Identify which cell holds the provided text, then report its [x, y] central coordinate. 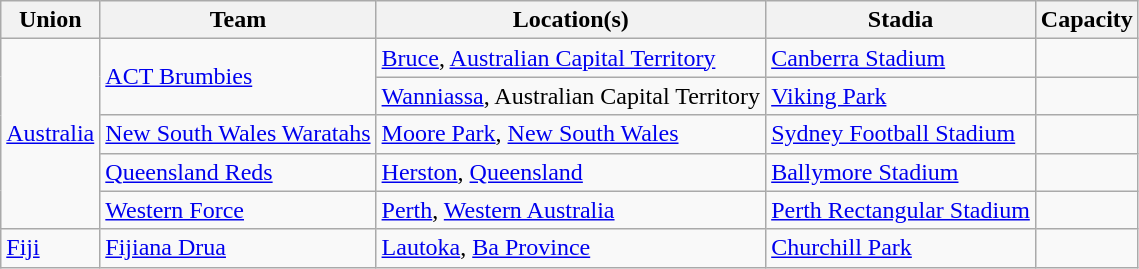
ACT Brumbies [238, 77]
Herston, Queensland [571, 172]
Union [50, 20]
Australia [50, 134]
Perth, Western Australia [571, 210]
Canberra Stadium [901, 58]
Lautoka, Ba Province [571, 248]
Ballymore Stadium [901, 172]
Churchill Park [901, 248]
Queensland Reds [238, 172]
Viking Park [901, 96]
Capacity [1086, 20]
Location(s) [571, 20]
Team [238, 20]
Bruce, Australian Capital Territory [571, 58]
Sydney Football Stadium [901, 134]
Wanniassa, Australian Capital Territory [571, 96]
Perth Rectangular Stadium [901, 210]
Stadia [901, 20]
Moore Park, New South Wales [571, 134]
Fijiana Drua [238, 248]
Fiji [50, 248]
Western Force [238, 210]
New South Wales Waratahs [238, 134]
